Determine the [X, Y] coordinate at the center of the cell enclosing the given text.  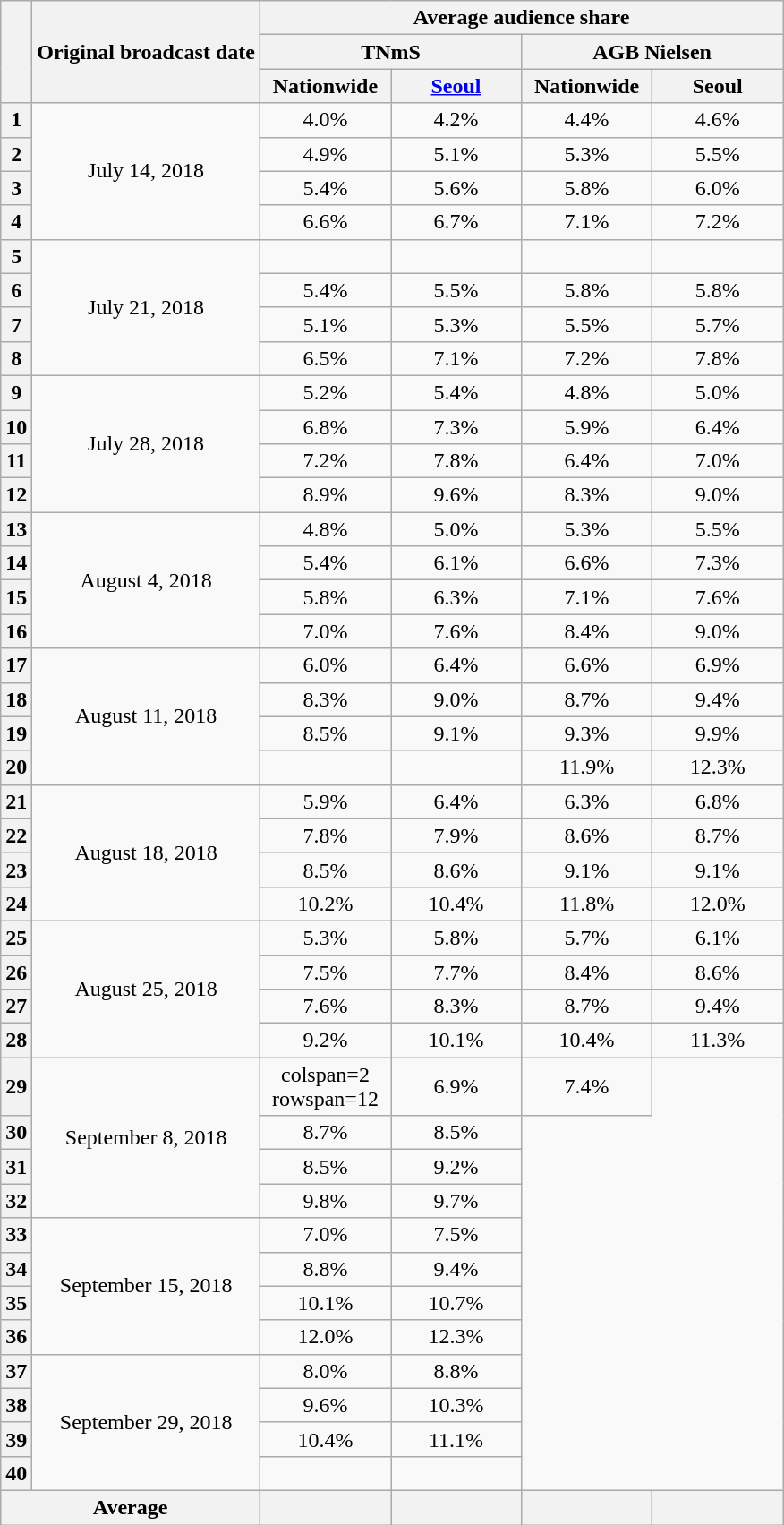
4.9% [325, 154]
36 [16, 1337]
9 [16, 392]
16 [16, 631]
5 [16, 256]
7 [16, 324]
37 [16, 1371]
9.7% [456, 1201]
6 [16, 290]
4.4% [587, 120]
7.7% [456, 972]
3 [16, 188]
26 [16, 972]
25 [16, 938]
5.2% [325, 392]
33 [16, 1235]
10.7% [456, 1303]
11 [16, 461]
6.7% [456, 222]
22 [16, 835]
TNmS [390, 52]
11.9% [587, 767]
11.3% [718, 1041]
Average audience share [521, 18]
July 28, 2018 [147, 443]
10.2% [325, 904]
Average [131, 1507]
September 29, 2018 [147, 1422]
24 [16, 904]
9.8% [325, 1201]
9.9% [718, 733]
34 [16, 1269]
40 [16, 1473]
colspan=2 rowspan=12 [325, 1087]
11.8% [587, 904]
August 11, 2018 [147, 716]
August 4, 2018 [147, 580]
5.6% [456, 188]
35 [16, 1303]
18 [16, 699]
13 [16, 529]
10 [16, 427]
4.0% [325, 120]
29 [16, 1087]
July 21, 2018 [147, 307]
39 [16, 1439]
8.9% [325, 495]
32 [16, 1201]
21 [16, 801]
9.3% [587, 733]
11.1% [456, 1439]
20 [16, 767]
6.5% [325, 358]
30 [16, 1133]
4 [16, 222]
8 [16, 358]
AGB Nielsen [652, 52]
8.0% [325, 1371]
17 [16, 665]
August 18, 2018 [147, 852]
15 [16, 597]
Original broadcast date [147, 52]
2 [16, 154]
14 [16, 563]
September 15, 2018 [147, 1286]
7.9% [456, 835]
38 [16, 1405]
4.2% [456, 120]
12 [16, 495]
7.4% [587, 1087]
23 [16, 870]
July 14, 2018 [147, 171]
27 [16, 1007]
10.3% [456, 1405]
August 25, 2018 [147, 989]
31 [16, 1167]
28 [16, 1041]
19 [16, 733]
4.6% [718, 120]
September 8, 2018 [147, 1137]
1 [16, 120]
